Extract the [X, Y] coordinate from the center of the cell holding the provided text.  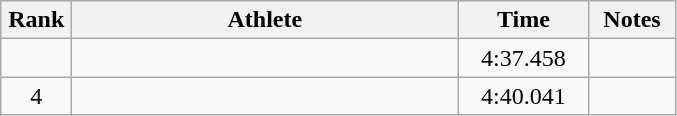
Notes [632, 20]
Time [524, 20]
4:37.458 [524, 58]
Athlete [265, 20]
Rank [36, 20]
4 [36, 96]
4:40.041 [524, 96]
